Locate the cell with the specified text and output its [x, y] center coordinate. 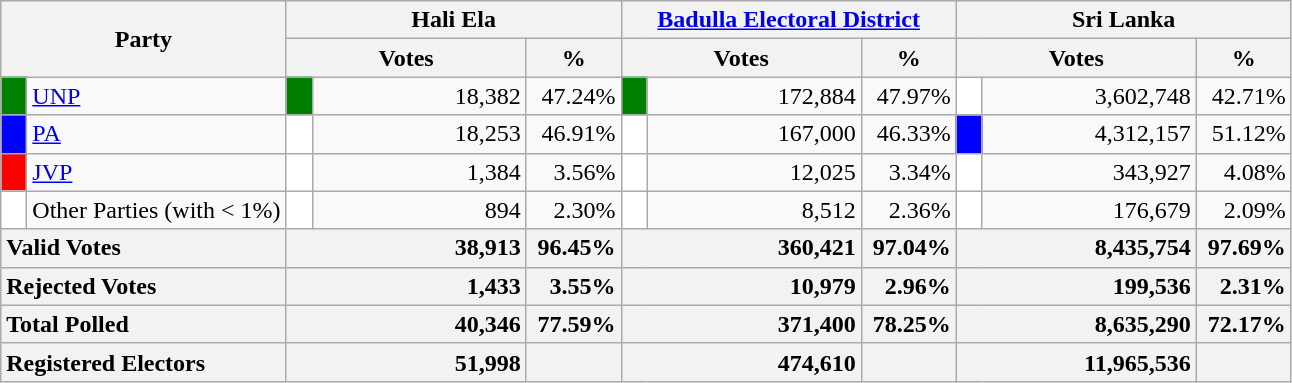
371,400 [741, 324]
2.36% [908, 210]
42.71% [1244, 96]
Valid Votes [144, 248]
47.24% [574, 96]
176,679 [1089, 210]
12,025 [754, 172]
46.33% [908, 134]
3.55% [574, 286]
47.97% [908, 96]
Hali Ela [454, 20]
38,913 [406, 248]
Badulla Electoral District [788, 20]
51.12% [1244, 134]
8,512 [754, 210]
894 [419, 210]
Registered Electors [144, 362]
2.30% [574, 210]
JVP [156, 172]
51,998 [406, 362]
360,421 [741, 248]
4,312,157 [1089, 134]
2.96% [908, 286]
474,610 [741, 362]
96.45% [574, 248]
172,884 [754, 96]
3,602,748 [1089, 96]
1,433 [406, 286]
11,965,536 [1076, 362]
Party [144, 39]
72.17% [1244, 324]
UNP [156, 96]
Other Parties (with < 1%) [156, 210]
3.56% [574, 172]
8,635,290 [1076, 324]
78.25% [908, 324]
2.09% [1244, 210]
Sri Lanka [1124, 20]
3.34% [908, 172]
8,435,754 [1076, 248]
46.91% [574, 134]
Total Polled [144, 324]
18,382 [419, 96]
18,253 [419, 134]
77.59% [574, 324]
97.04% [908, 248]
343,927 [1089, 172]
10,979 [741, 286]
1,384 [419, 172]
97.69% [1244, 248]
40,346 [406, 324]
Rejected Votes [144, 286]
4.08% [1244, 172]
2.31% [1244, 286]
199,536 [1076, 286]
PA [156, 134]
167,000 [754, 134]
